Return the [X, Y] coordinate for the center point of the cell that contains the specified text.  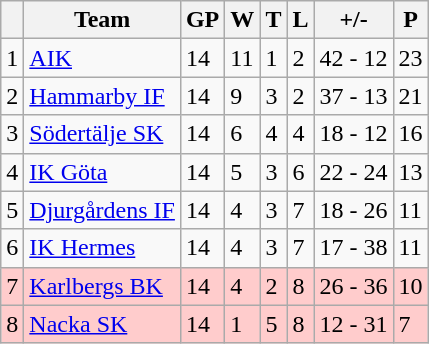
37 - 13 [354, 96]
42 - 12 [354, 58]
23 [410, 58]
+/- [354, 20]
Djurgårdens IF [102, 210]
IK Hermes [102, 248]
18 - 12 [354, 134]
GP [202, 20]
Karlbergs BK [102, 286]
W [242, 20]
Hammarby IF [102, 96]
Team [102, 20]
21 [410, 96]
P [410, 20]
9 [242, 96]
18 - 26 [354, 210]
10 [410, 286]
Nacka SK [102, 324]
13 [410, 172]
17 - 38 [354, 248]
T [274, 20]
26 - 36 [354, 286]
IK Göta [102, 172]
Södertälje SK [102, 134]
L [300, 20]
12 - 31 [354, 324]
22 - 24 [354, 172]
AIK [102, 58]
16 [410, 134]
